For the text-containing cell, return its midpoint in [X, Y] coordinate format. 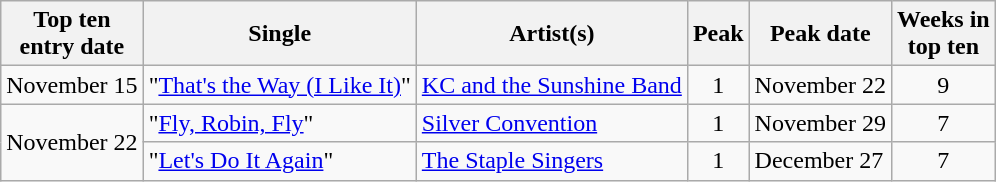
December 27 [820, 161]
Peak date [820, 34]
Single [280, 34]
Artist(s) [552, 34]
Top tenentry date [72, 34]
"Let's Do It Again" [280, 161]
Peak [718, 34]
"That's the Way (I Like It)" [280, 85]
KC and the Sunshine Band [552, 85]
"Fly, Robin, Fly" [280, 123]
Weeks intop ten [943, 34]
9 [943, 85]
The Staple Singers [552, 161]
Silver Convention [552, 123]
November 29 [820, 123]
November 15 [72, 85]
